Output the (X, Y) coordinate of the center of the cell containing the given text.  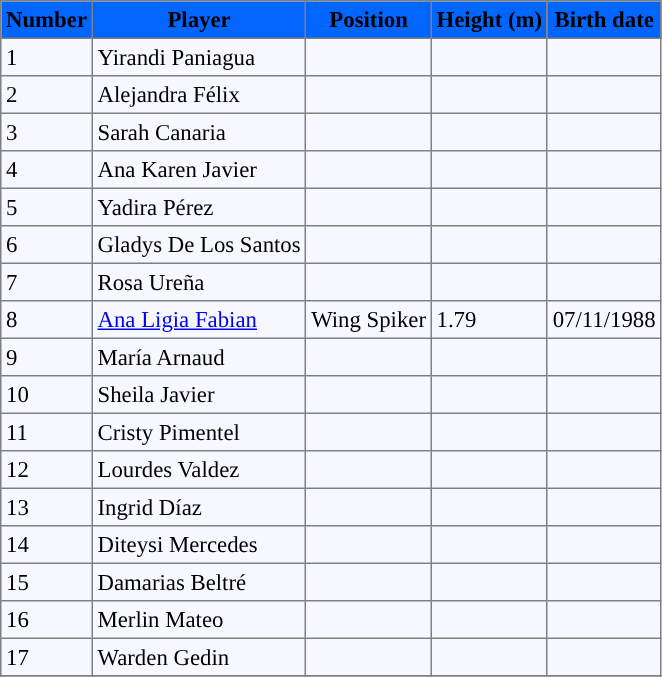
Rosa Ureña (199, 282)
10 (47, 395)
Lourdes Valdez (199, 470)
Height (m) (489, 20)
15 (47, 582)
Cristy Pimentel (199, 432)
2 (47, 95)
Ingrid Díaz (199, 507)
Sheila Javier (199, 395)
3 (47, 132)
Birth date (604, 20)
Ana Karen Javier (199, 170)
Sarah Canaria (199, 132)
9 (47, 357)
Number (47, 20)
Diteysi Mercedes (199, 545)
14 (47, 545)
Ana Ligia Fabian (199, 320)
4 (47, 170)
07/11/1988 (604, 320)
1.79 (489, 320)
8 (47, 320)
Position (368, 20)
16 (47, 620)
7 (47, 282)
Merlin Mateo (199, 620)
12 (47, 470)
María Arnaud (199, 357)
Player (199, 20)
Alejandra Félix (199, 95)
Gladys De Los Santos (199, 245)
Yadira Pérez (199, 207)
Wing Spiker (368, 320)
1 (47, 57)
11 (47, 432)
6 (47, 245)
17 (47, 657)
5 (47, 207)
Damarias Beltré (199, 582)
13 (47, 507)
Warden Gedin (199, 657)
Yirandi Paniagua (199, 57)
